Provide the (X, Y) coordinate of the cell's center where the given text is located.  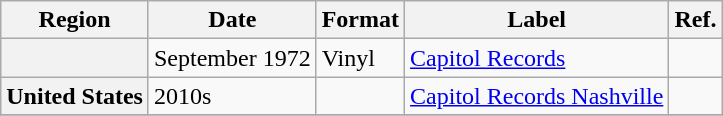
September 1972 (232, 58)
2010s (232, 96)
Capitol Records (537, 58)
Label (537, 20)
Ref. (696, 20)
Region (75, 20)
United States (75, 96)
Date (232, 20)
Format (360, 20)
Vinyl (360, 58)
Capitol Records Nashville (537, 96)
